Identify which cell holds the provided text, then report its [x, y] central coordinate. 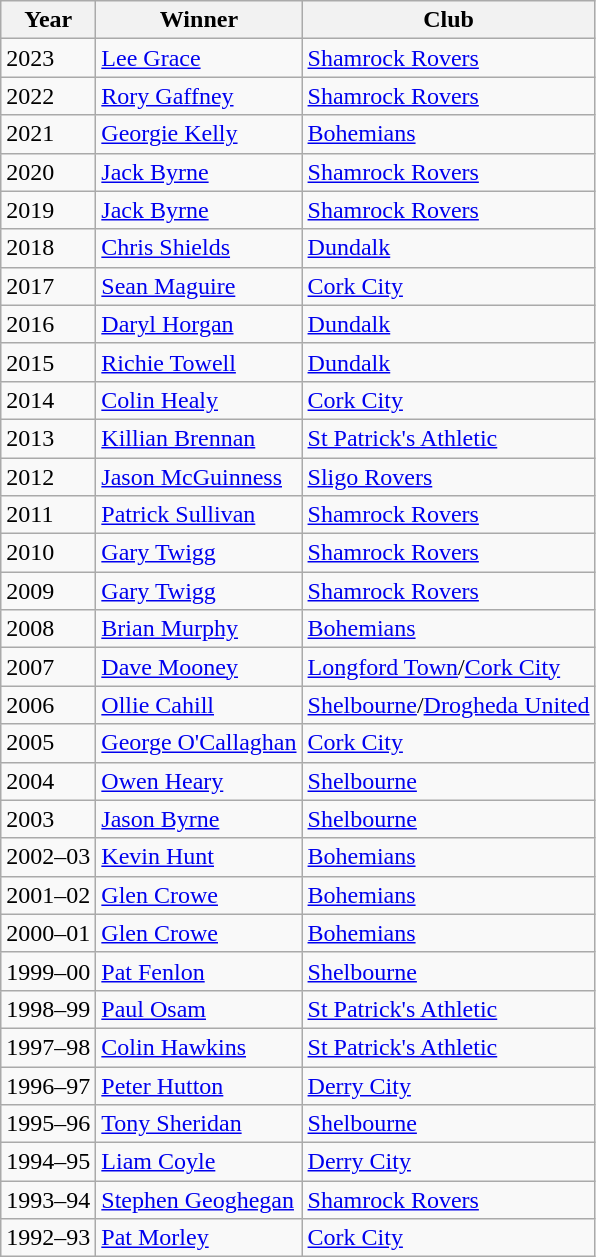
2019 [48, 210]
2016 [48, 324]
2009 [48, 591]
Daryl Horgan [199, 324]
2006 [48, 705]
1992–93 [48, 1238]
1997–98 [48, 1047]
Sligo Rovers [448, 477]
2021 [48, 134]
2018 [48, 248]
Georgie Kelly [199, 134]
1999–00 [48, 971]
2000–01 [48, 933]
Year [48, 20]
Sean Maguire [199, 286]
1994–95 [48, 1162]
1998–99 [48, 1009]
2008 [48, 629]
Killian Brennan [199, 438]
Patrick Sullivan [199, 515]
Kevin Hunt [199, 857]
Richie Towell [199, 362]
2012 [48, 477]
Pat Fenlon [199, 971]
Liam Coyle [199, 1162]
Winner [199, 20]
2010 [48, 553]
Jason Byrne [199, 819]
2022 [48, 96]
Club [448, 20]
2001–02 [48, 895]
2011 [48, 515]
1996–97 [48, 1085]
2004 [48, 781]
2023 [48, 58]
1995–96 [48, 1124]
George O'Callaghan [199, 743]
1993–94 [48, 1200]
2015 [48, 362]
Peter Hutton [199, 1085]
2005 [48, 743]
Rory Gaffney [199, 96]
Stephen Geoghegan [199, 1200]
Longford Town/Cork City [448, 667]
2014 [48, 400]
Dave Mooney [199, 667]
2020 [48, 172]
Paul Osam [199, 1009]
2013 [48, 438]
Tony Sheridan [199, 1124]
Jason McGuinness [199, 477]
Owen Heary [199, 781]
2017 [48, 286]
Ollie Cahill [199, 705]
Colin Healy [199, 400]
Shelbourne/Drogheda United [448, 705]
2002–03 [48, 857]
Chris Shields [199, 248]
2007 [48, 667]
Colin Hawkins [199, 1047]
2003 [48, 819]
Brian Murphy [199, 629]
Lee Grace [199, 58]
Pat Morley [199, 1238]
